Find where the given text appears and provide that cell's center as (x, y) coordinate. 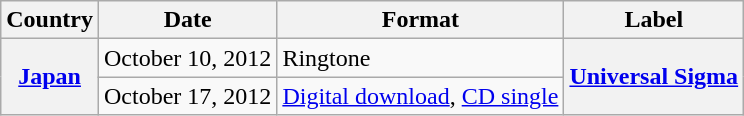
Country (50, 20)
October 17, 2012 (187, 96)
October 10, 2012 (187, 58)
Label (654, 20)
Universal Sigma (654, 77)
Digital download, CD single (420, 96)
Format (420, 20)
Japan (50, 77)
Date (187, 20)
Ringtone (420, 58)
